Output the [x, y] coordinate of the center of the cell containing the given text.  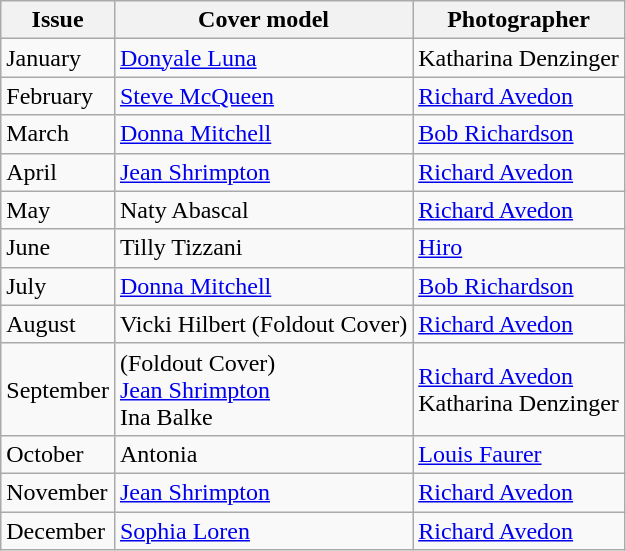
October [58, 454]
April [58, 172]
May [58, 210]
Tilly Tizzani [263, 248]
Hiro [519, 248]
Naty Abascal [263, 210]
Issue [58, 20]
Katharina Denzinger [519, 58]
Antonia [263, 454]
January [58, 58]
Vicki Hilbert (Foldout Cover) [263, 324]
(Foldout Cover)Jean ShrimptonIna Balke [263, 389]
Louis Faurer [519, 454]
Donyale Luna [263, 58]
November [58, 492]
Richard Avedon Katharina Denzinger [519, 389]
Steve McQueen [263, 96]
December [58, 531]
September [58, 389]
March [58, 134]
July [58, 286]
June [58, 248]
Photographer [519, 20]
Cover model [263, 20]
February [58, 96]
Sophia Loren [263, 531]
August [58, 324]
